Identify which cell holds the provided text, then report its [x, y] central coordinate. 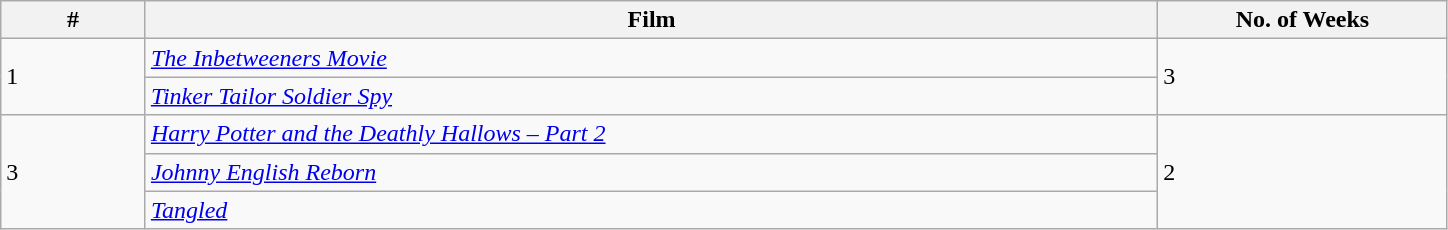
Harry Potter and the Deathly Hallows – Part 2 [651, 134]
1 [74, 77]
Johnny English Reborn [651, 172]
Tinker Tailor Soldier Spy [651, 96]
The Inbetweeners Movie [651, 58]
2 [1302, 172]
Film [651, 20]
# [74, 20]
No. of Weeks [1302, 20]
Tangled [651, 210]
